Capture the cell that displays the provided text and extract its [x, y] central coordinate. 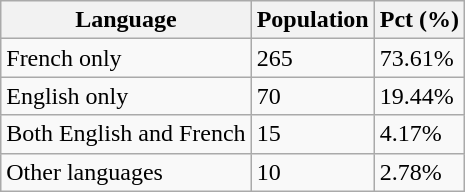
2.78% [419, 172]
Language [126, 20]
Both English and French [126, 134]
15 [312, 134]
73.61% [419, 58]
Population [312, 20]
Pct (%) [419, 20]
10 [312, 172]
265 [312, 58]
Other languages [126, 172]
English only [126, 96]
19.44% [419, 96]
4.17% [419, 134]
French only [126, 58]
70 [312, 96]
